From the cell containing the given text, extract its center point as (X, Y) coordinate. 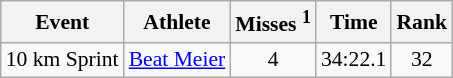
Misses 1 (273, 22)
10 km Sprint (62, 60)
Time (354, 22)
Athlete (178, 22)
4 (273, 60)
34:22.1 (354, 60)
Beat Meier (178, 60)
Rank (422, 22)
32 (422, 60)
Event (62, 22)
